From the cell containing the given text, extract its center point as [x, y] coordinate. 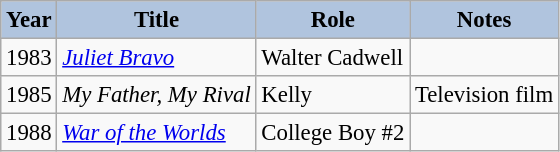
My Father, My Rival [156, 95]
Walter Cadwell [333, 58]
1988 [29, 133]
Television film [484, 95]
Juliet Bravo [156, 58]
1983 [29, 58]
Role [333, 20]
College Boy #2 [333, 133]
1985 [29, 95]
Title [156, 20]
Kelly [333, 95]
Notes [484, 20]
Year [29, 20]
War of the Worlds [156, 133]
